Pinpoint the cell where the given text exists, returning its (x, y) midpoint coordinate. 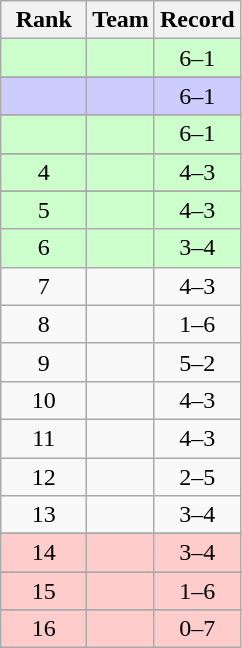
14 (44, 553)
Rank (44, 20)
5–2 (197, 362)
13 (44, 515)
16 (44, 629)
5 (44, 210)
11 (44, 438)
10 (44, 400)
7 (44, 286)
15 (44, 591)
6 (44, 248)
Team (121, 20)
12 (44, 477)
2–5 (197, 477)
0–7 (197, 629)
4 (44, 172)
9 (44, 362)
Record (197, 20)
8 (44, 324)
